Provide the (X, Y) coordinate of the cell's center where the given text is located.  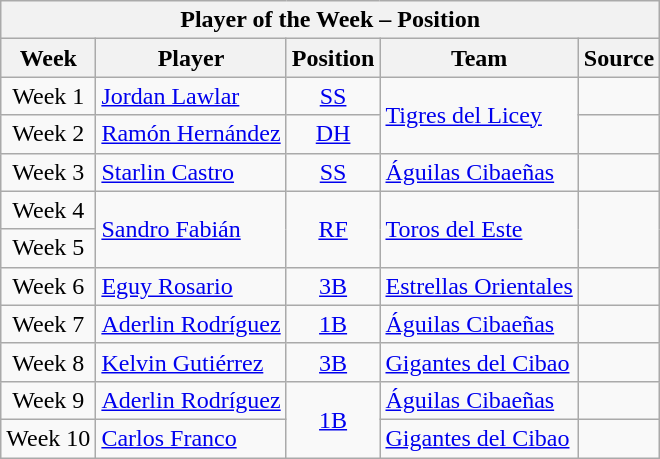
Player (191, 58)
Week 9 (48, 400)
Team (479, 58)
Week 4 (48, 210)
Estrellas Orientales (479, 286)
Week 2 (48, 134)
Week 3 (48, 172)
Week 10 (48, 438)
RF (333, 229)
Starlin Castro (191, 172)
Ramón Hernández (191, 134)
Player of the Week – Position (330, 20)
Week 8 (48, 362)
Jordan Lawlar (191, 96)
Toros del Este (479, 229)
Week 1 (48, 96)
Source (618, 58)
Position (333, 58)
Sandro Fabián (191, 229)
Carlos Franco (191, 438)
Week 6 (48, 286)
Kelvin Gutiérrez (191, 362)
DH (333, 134)
Week 7 (48, 324)
Tigres del Licey (479, 115)
Week 5 (48, 248)
Week (48, 58)
Eguy Rosario (191, 286)
